Return the (x, y) coordinate for the center point of the cell that contains the specified text.  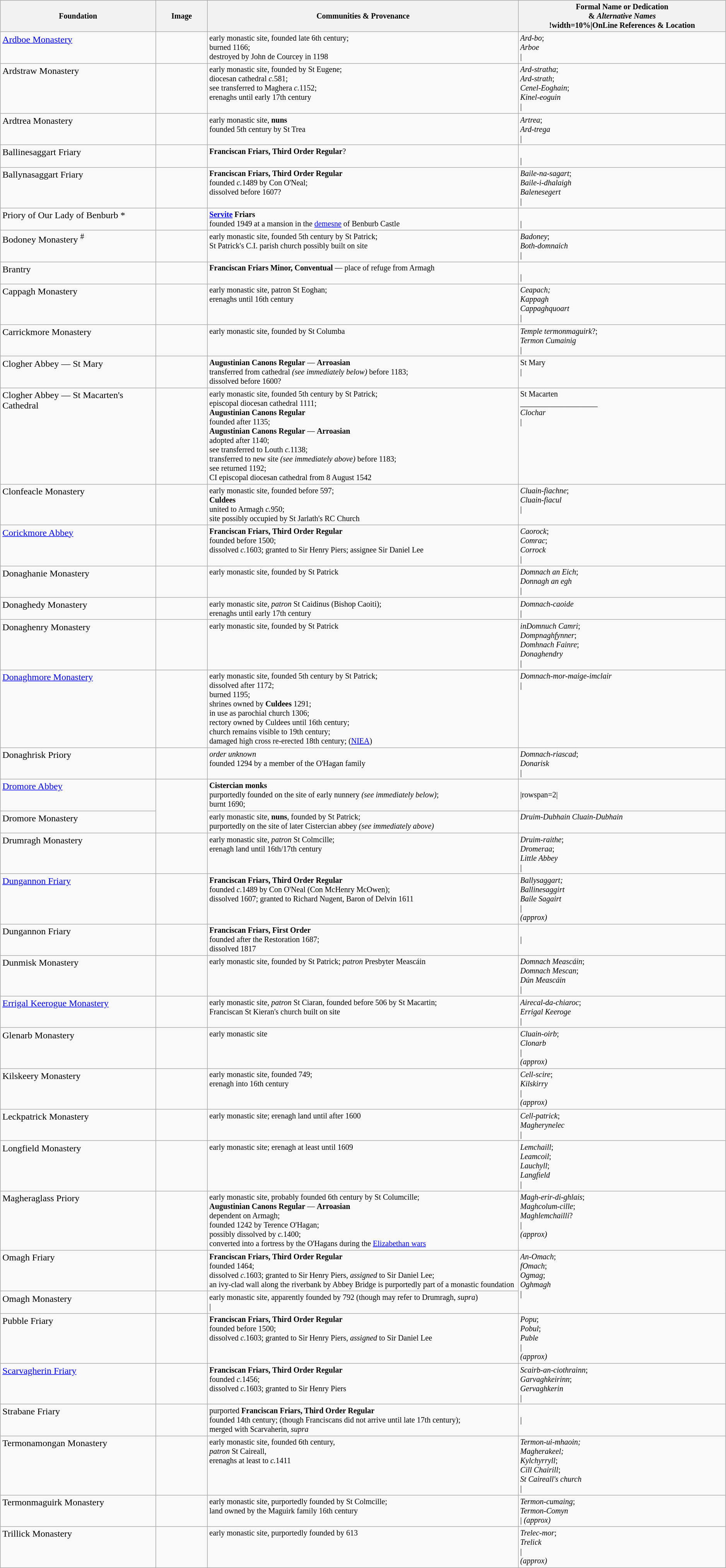
Carrickmore Monastery (78, 340)
Clogher Abbey — St Mary (78, 372)
Badoney;Both-domnaich| (622, 246)
Servite Friarsfounded 1949 at a mansion in the demesne of Benburb Castle (363, 219)
Dromore Monastery (78, 822)
Cluain-oirb;Clonarb| (approx) (622, 1048)
early monastic site, founded 749;erenagh into 16th century (363, 1089)
early monastic site, patron St Colmcille;erenagh land until 16th/17th century (363, 853)
Baile-na-sagart;Baile-i-dhalaighBalenesegert| (622, 187)
Franciscan Friars, Third Order Regularfounded before 1500;dissolved c.1603; granted to Sir Henry Piers, assigned to Sir Daniel Lee (363, 1339)
Longfield Monastery (78, 1166)
Omagh Monastery (78, 1302)
Termon-cumaing;Termon-Comyn| (approx) (622, 1511)
Termon-ui-mhaoin;Magherakeel;Kylchyrryll;Cill Chairill;St Caireall's church| (622, 1465)
early monastic site, purportedly founded by St Colmcille;land owned by the Maguirk family 16th century (363, 1511)
Franciscan Friars, Third Order Regularfounded c.1489 by Con O'Neal;dissolved before 1607? (363, 187)
Bodoney Monastery # (78, 246)
early monastic site, founded 5th century by St Patrick;St Patrick's C.I. parish church possibly built on site (363, 246)
early monastic site, founded by St Patrick; patron Presbyter Meascáin (363, 976)
Termonmaguirk Monastery (78, 1511)
Trillick Monastery (78, 1547)
Cappagh Monastery (78, 304)
Franciscan Friars, First Orderfounded after the Restoration 1687;dissolved 1817 (363, 939)
Dunmisk Monastery (78, 976)
Domnach an Eich;Donnagh an egh| (622, 582)
Donaghedy Monastery (78, 609)
inDomnuch Camri;Dompnaghfynner;Domhnach Fainre;Donaghendry| (622, 645)
Domnach-mor-maige-imclair| (622, 709)
Glenarb Monastery (78, 1048)
early monastic site, apparently founded by 792 (though may refer to Drumragh, supra)| (363, 1302)
Airecal-da-chiaroc;Errigal Keeroge| (622, 1012)
Ardboe Monastery (78, 48)
early monastic site, founded by St Columba (363, 340)
Image (182, 16)
Caorock;Comrac;Corrock| (622, 545)
Ardstraw Monastery (78, 88)
Franciscan Friars, Third Order Regular? (363, 156)
St Mary| (622, 372)
early monastic site, founded by St Eugene;diocesan cathedral c.581;see transferred to Maghera c.1152;erenaghs until early 17th century (363, 88)
Domnach-riascad;Donarisk| (622, 764)
Franciscan Friars Minor, Conventual — place of refuge from Armagh (363, 273)
Cistercian monkspurportedly founded on the site of early nunnery (see immediately below);burnt 1690; (363, 795)
Dromore Abbey (78, 795)
Corickmore Abbey (78, 545)
Ceapach;KappaghCappaghquoart| (622, 304)
early monastic site, founded late 6th century;burned 1166;destroyed by John de Courcey in 1198 (363, 48)
Ballysaggart;BallinesaggirtBaile Sagairt| (approx) (622, 899)
Ballynasaggart Friary (78, 187)
Ballinesaggart Friary (78, 156)
Domnach-caoide| (622, 609)
Clogher Abbey — St Macarten's Cathedral (78, 436)
Artrea;Ard-trega| (622, 129)
Druim-raithe;Dromeraa;Little Abbey| (622, 853)
Magheraglass Priory (78, 1221)
Ardtrea Monastery (78, 129)
Domnach Meascáin;Domnach Mescan;Dún Meascáin| (622, 976)
St Macarten____________________Clochar| (622, 436)
Termonamongan Monastery (78, 1465)
Franciscan Friars, Third Order Regularfounded c.1456;dissolved c.1603; granted to Sir Henry Piers (363, 1383)
early monastic site (363, 1048)
Ard-stratha;Ard-strath;Cenel-Eoghain;Kinel-eoguin| (622, 88)
Trelec-mor;Trelick| (approx) (622, 1547)
Formal Name or Dedication & Alternative Names!width=10%|OnLine References & Location (622, 16)
Kilskeery Monastery (78, 1089)
Temple termonmaguirk?;Termon Cumainig| (622, 340)
Priory of Our Lady of Benburb * (78, 219)
|rowspan=2| (622, 795)
Franciscan Friars, Third Order Regularfounded before 1500;dissolved c.1603; granted to Sir Henry Piers; assignee Sir Daniel Lee (363, 545)
Augustinian Canons Regular — Arroasiantransferred from cathedral (see immediately below) before 1183;dissolved before 1600? (363, 372)
early monastic site, patron St Ciaran, founded before 506 by St Macartin;Franciscan St Kieran's church built on site (363, 1012)
Brantry (78, 273)
order unknownfounded 1294 by a member of the O'Hagan family (363, 764)
Leckpatrick Monastery (78, 1125)
early monastic site, founded 6th century, patron St Caireall, erenaghs at least to c.1411 (363, 1465)
Donaghenry Monastery (78, 645)
early monastic site, founded before 597;Culdeesunited to Armagh c.950;site possibly occupied by St Jarlath's RC Church (363, 504)
early monastic site; erenagh at least until 1609 (363, 1166)
Drumragh Monastery (78, 853)
Strabane Friary (78, 1420)
Cell-patrick;Magherynelec| (622, 1125)
Cluain-fiachne;Cluain-fiacul| (622, 504)
Ard-bo;Arboe| (622, 48)
Scairb-an-ciothrainn;Garvaghkeirinn;Gervaghkerin| (622, 1383)
early monastic site, purportedly founded by 613 (363, 1547)
Omagh Friary (78, 1270)
Lemchaill;Leamcoil;Lauchyll;Langfield| (622, 1166)
Druim-Dubhain Cluain-Dubhain (622, 822)
Foundation (78, 16)
Popu;Pobul;Puble| (approx) (622, 1339)
Magh-erir-di-ghlais;Maghcolum-cille;Maghlemchailli?| (approx) (622, 1221)
Pubble Friary (78, 1339)
Errigal Keerogue Monastery (78, 1012)
Cell-scire;Kilskirry| (approx) (622, 1089)
An-Omach;fOmach;Ogmag;Oghmagh| (622, 1282)
Donaghrisk Priory (78, 764)
early monastic site, patron St Eoghan;erenaghs until 16th century (363, 304)
Clonfeacle Monastery (78, 504)
early monastic site, nunsfounded 5th century by St Trea (363, 129)
early monastic site, patron St Caidinus (Bishop Caoiti);erenaghs until early 17th century (363, 609)
Communities & Provenance (363, 16)
Donaghanie Monastery (78, 582)
early monastic site, nuns, founded by St Patrick;purportedly on the site of later Cistercian abbey (see immediately above) (363, 822)
Scarvagherin Friary (78, 1383)
Donaghmore Monastery (78, 709)
early monastic site; erenagh land until after 1600 (363, 1125)
